Output the [X, Y] coordinate of the center of the cell containing the given text.  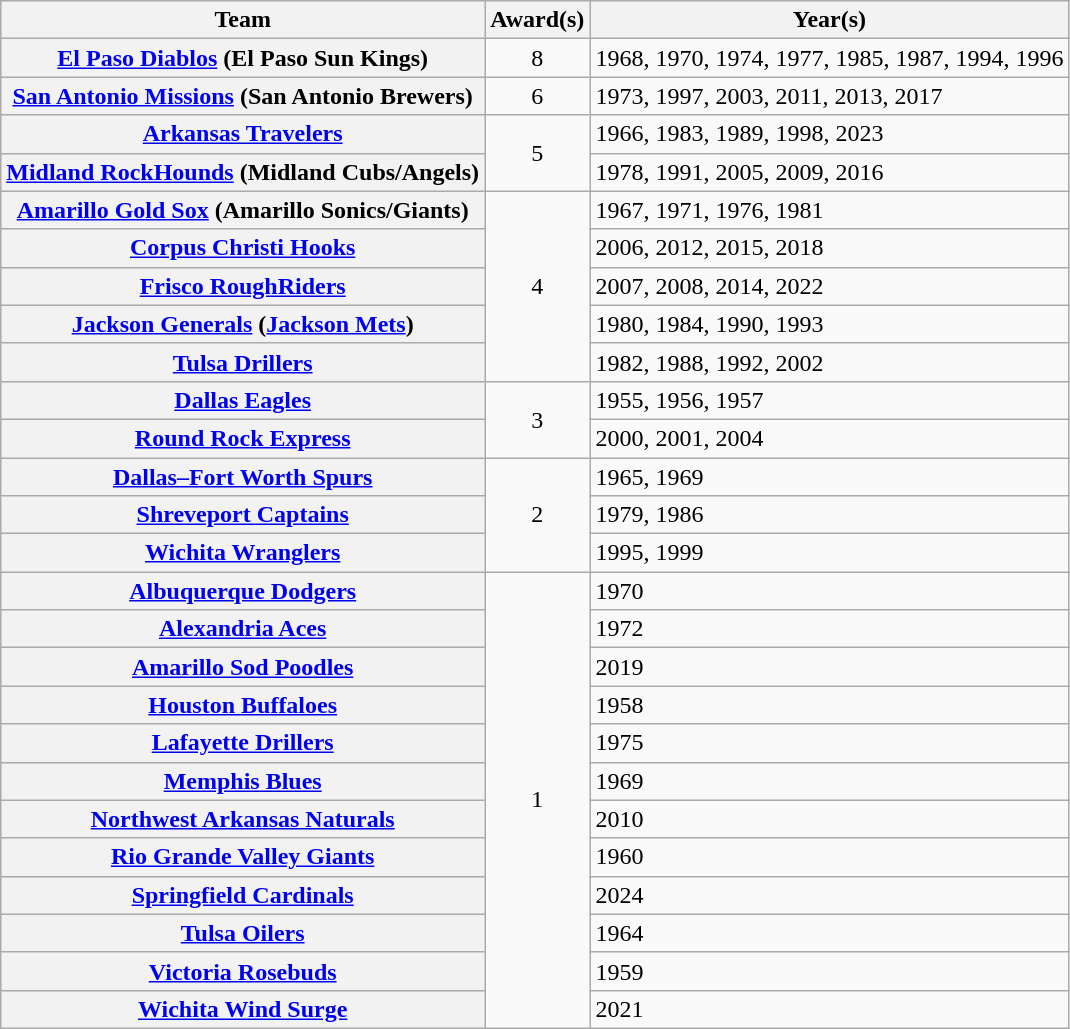
Corpus Christi Hooks [243, 248]
Northwest Arkansas Naturals [243, 819]
3 [538, 419]
Albuquerque Dodgers [243, 591]
Year(s) [830, 20]
1970 [830, 591]
El Paso Diablos (El Paso Sun Kings) [243, 58]
1995, 1999 [830, 553]
2000, 2001, 2004 [830, 438]
Shreveport Captains [243, 515]
5 [538, 153]
1965, 1969 [830, 477]
2021 [830, 1009]
Team [243, 20]
1958 [830, 705]
Springfield Cardinals [243, 895]
1972 [830, 629]
1979, 1986 [830, 515]
2024 [830, 895]
Alexandria Aces [243, 629]
Victoria Rosebuds [243, 971]
Amarillo Gold Sox (Amarillo Sonics/Giants) [243, 210]
1967, 1971, 1976, 1981 [830, 210]
1982, 1988, 1992, 2002 [830, 362]
Dallas Eagles [243, 400]
Amarillo Sod Poodles [243, 667]
Frisco RoughRiders [243, 286]
Rio Grande Valley Giants [243, 857]
1978, 1991, 2005, 2009, 2016 [830, 172]
1955, 1956, 1957 [830, 400]
1969 [830, 781]
1975 [830, 743]
2019 [830, 667]
1980, 1984, 1990, 1993 [830, 324]
1968, 1970, 1974, 1977, 1985, 1987, 1994, 1996 [830, 58]
8 [538, 58]
Midland RockHounds (Midland Cubs/Angels) [243, 172]
1959 [830, 971]
Wichita Wranglers [243, 553]
Wichita Wind Surge [243, 1009]
Tulsa Oilers [243, 933]
San Antonio Missions (San Antonio Brewers) [243, 96]
1 [538, 800]
2 [538, 515]
6 [538, 96]
Award(s) [538, 20]
1973, 1997, 2003, 2011, 2013, 2017 [830, 96]
1960 [830, 857]
Round Rock Express [243, 438]
4 [538, 286]
Houston Buffaloes [243, 705]
Arkansas Travelers [243, 134]
2006, 2012, 2015, 2018 [830, 248]
2010 [830, 819]
1966, 1983, 1989, 1998, 2023 [830, 134]
1964 [830, 933]
Tulsa Drillers [243, 362]
Jackson Generals (Jackson Mets) [243, 324]
2007, 2008, 2014, 2022 [830, 286]
Lafayette Drillers [243, 743]
Dallas–Fort Worth Spurs [243, 477]
Memphis Blues [243, 781]
